From the cell containing the given text, extract its center point as [X, Y] coordinate. 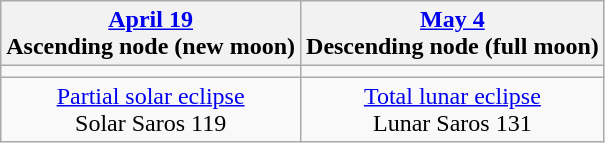
Partial solar eclipseSolar Saros 119 [151, 110]
May 4Descending node (full moon) [453, 34]
Total lunar eclipseLunar Saros 131 [453, 110]
April 19Ascending node (new moon) [151, 34]
